Search for the cell housing the specified text and yield its (X, Y) center coordinate. 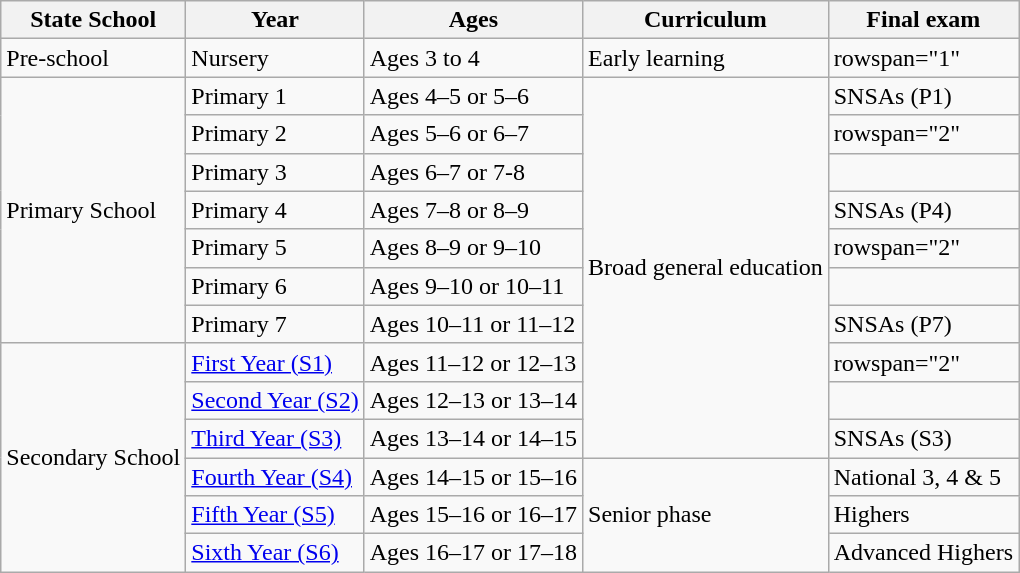
Highers (923, 515)
Final exam (923, 20)
Fifth Year (S5) (275, 515)
National 3, 4 & 5 (923, 477)
Primary 6 (275, 286)
Ages (473, 20)
Fourth Year (S4) (275, 477)
Ages 3 to 4 (473, 58)
Pre-school (94, 58)
Curriculum (706, 20)
Ages 11–12 or 12–13 (473, 362)
First Year (S1) (275, 362)
Ages 10–11 or 11–12 (473, 324)
Ages 5–6 or 6–7 (473, 134)
Ages 12–13 or 13–14 (473, 400)
Early learning (706, 58)
Nursery (275, 58)
Ages 9–10 or 10–11 (473, 286)
SNSAs (P7) (923, 324)
State School (94, 20)
rowspan="1" (923, 58)
Primary 1 (275, 96)
Ages 13–14 or 14–15 (473, 438)
Ages 6–7 or 7-8 (473, 172)
Second Year (S2) (275, 400)
Primary 7 (275, 324)
Third Year (S3) (275, 438)
Broad general education (706, 268)
SNSAs (S3) (923, 438)
Primary School (94, 210)
Ages 16–17 or 17–18 (473, 553)
Ages 14–15 or 15–16 (473, 477)
Sixth Year (S6) (275, 553)
Senior phase (706, 515)
SNSAs (P1) (923, 96)
Primary 4 (275, 210)
Secondary School (94, 457)
Ages 8–9 or 9–10 (473, 248)
Ages 15–16 or 16–17 (473, 515)
Advanced Highers (923, 553)
Primary 5 (275, 248)
Primary 3 (275, 172)
Year (275, 20)
Ages 4–5 or 5–6 (473, 96)
SNSAs (P4) (923, 210)
Primary 2 (275, 134)
Ages 7–8 or 8–9 (473, 210)
